Find where the given text appears and provide that cell's center as (x, y) coordinate. 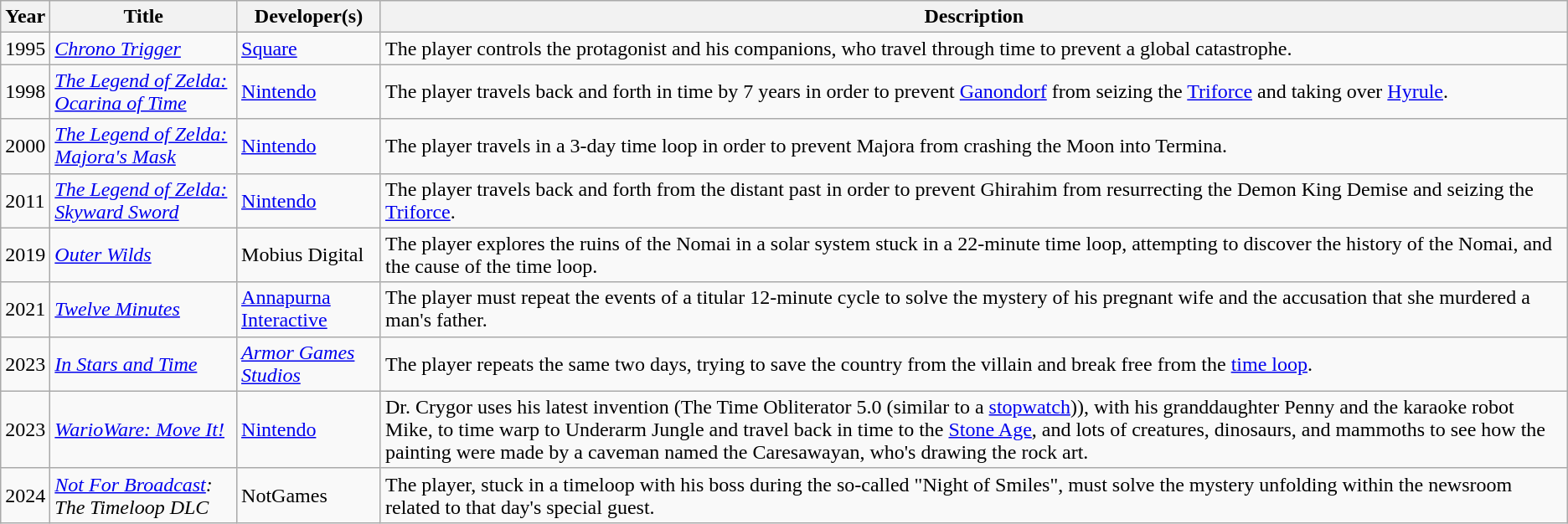
Chrono Trigger (144, 49)
Developer(s) (309, 17)
Annapurna Interactive (309, 310)
NotGames (309, 496)
The player repeats the same two days, trying to save the country from the villain and break free from the time loop. (973, 363)
The player travels in a 3-day time loop in order to prevent Majora from crashing the Moon into Termina. (973, 146)
Twelve Minutes (144, 310)
The Legend of Zelda: Ocarina of Time (144, 92)
Title (144, 17)
2019 (25, 254)
The player controls the protagonist and his companions, who travel through time to prevent a global catastrophe. (973, 49)
2021 (25, 310)
2000 (25, 146)
Year (25, 17)
Description (973, 17)
WarioWare: Move It! (144, 429)
Armor Games Studios (309, 363)
1998 (25, 92)
2011 (25, 201)
In Stars and Time (144, 363)
2024 (25, 496)
1995 (25, 49)
Mobius Digital (309, 254)
Not For Broadcast: The Timeloop DLC (144, 496)
The player travels back and forth in time by 7 years in order to prevent Ganondorf from seizing the Triforce and taking over Hyrule. (973, 92)
Square (309, 49)
The Legend of Zelda: Skyward Sword (144, 201)
The Legend of Zelda: Majora's Mask (144, 146)
Outer Wilds (144, 254)
